Identify which cell holds the provided text, then report its (x, y) central coordinate. 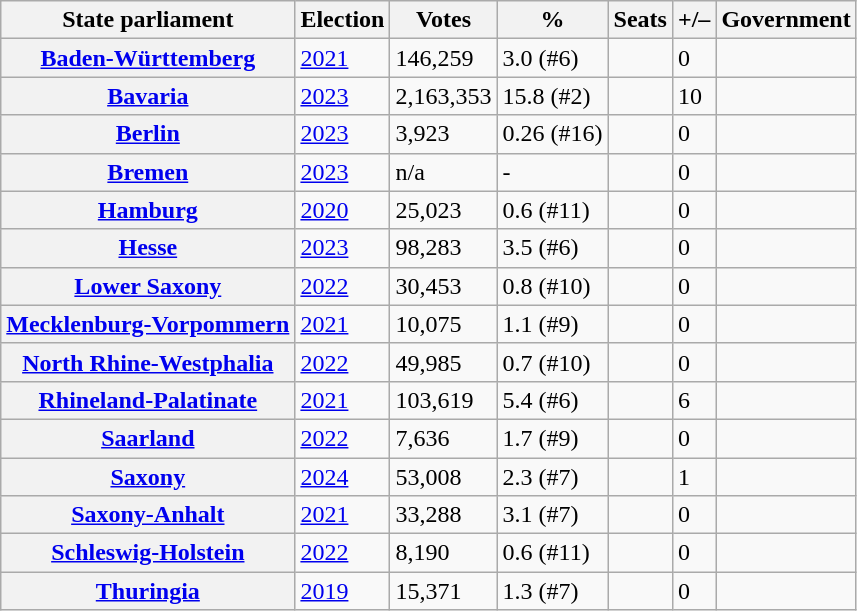
15,371 (444, 591)
1.7 (#9) (552, 438)
2019 (342, 591)
49,985 (444, 362)
146,259 (444, 58)
2024 (342, 477)
Saxony (148, 477)
8,190 (444, 553)
Bavaria (148, 96)
1.3 (#7) (552, 591)
0.26 (#16) (552, 134)
3.0 (#6) (552, 58)
% (552, 20)
Votes (444, 20)
Government (786, 20)
3.5 (#6) (552, 248)
Lower Saxony (148, 286)
Saarland (148, 438)
33,288 (444, 515)
+/– (694, 20)
Hamburg (148, 210)
0.7 (#10) (552, 362)
30,453 (444, 286)
2020 (342, 210)
103,619 (444, 400)
Rhineland-Palatinate (148, 400)
Bremen (148, 172)
Saxony-Anhalt (148, 515)
Berlin (148, 134)
Baden-Württemberg (148, 58)
Schleswig-Holstein (148, 553)
2,163,353 (444, 96)
1.1 (#9) (552, 324)
Thuringia (148, 591)
10 (694, 96)
0.8 (#10) (552, 286)
2.3 (#7) (552, 477)
1 (694, 477)
98,283 (444, 248)
- (552, 172)
North Rhine-Westphalia (148, 362)
Election (342, 20)
Seats (640, 20)
3.1 (#7) (552, 515)
53,008 (444, 477)
5.4 (#6) (552, 400)
State parliament (148, 20)
Hesse (148, 248)
25,023 (444, 210)
10,075 (444, 324)
15.8 (#2) (552, 96)
3,923 (444, 134)
6 (694, 400)
n/a (444, 172)
Mecklenburg-Vorpommern (148, 324)
7,636 (444, 438)
